Determine the (X, Y) coordinate at the center of the cell enclosing the given text.  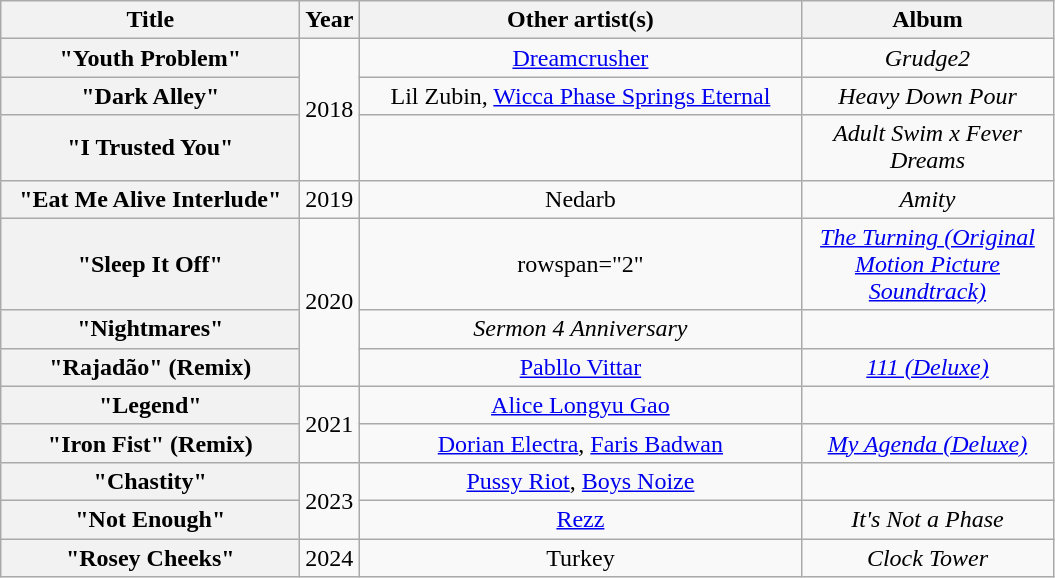
2023 (330, 500)
Rezz (580, 519)
"Sleep It Off" (150, 264)
"Rosey Cheeks" (150, 557)
Dreamcrusher (580, 58)
2021 (330, 424)
Alice Longyu Gao (580, 405)
Pabllo Vittar (580, 367)
Lil Zubin, Wicca Phase Springs Eternal (580, 96)
2019 (330, 199)
Clock Tower (928, 557)
Dorian Electra, Faris Badwan (580, 443)
"I Trusted You" (150, 148)
Album (928, 20)
2020 (330, 302)
"Not Enough" (150, 519)
Grudge2 (928, 58)
Title (150, 20)
Sermon 4 Anniversary (580, 329)
Pussy Riot, Boys Noize (580, 481)
111 (Deluxe) (928, 367)
Nedarb (580, 199)
"Dark Alley" (150, 96)
"Nightmares" (150, 329)
"Rajadão" (Remix) (150, 367)
"Iron Fist" (Remix) (150, 443)
"Chastity" (150, 481)
It's Not a Phase (928, 519)
2024 (330, 557)
Year (330, 20)
2018 (330, 110)
Amity (928, 199)
"Youth Problem" (150, 58)
"Legend" (150, 405)
Turkey (580, 557)
"Eat Me Alive Interlude" (150, 199)
My Agenda (Deluxe) (928, 443)
rowspan="2" (580, 264)
Other artist(s) (580, 20)
Adult Swim x Fever Dreams (928, 148)
Heavy Down Pour (928, 96)
The Turning (Original Motion Picture Soundtrack) (928, 264)
